Search for the cell housing the specified text and yield its [x, y] center coordinate. 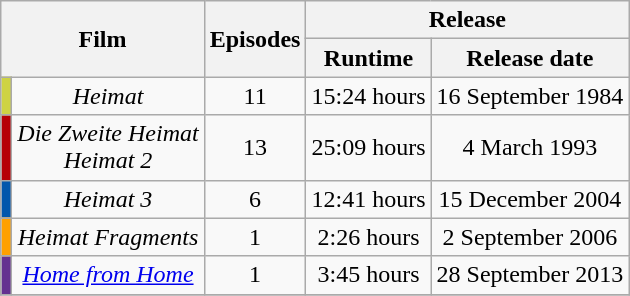
2 September 2006 [530, 237]
25:09 hours [368, 148]
Heimat 3 [108, 199]
Runtime [368, 58]
2:26 hours [368, 237]
Heimat [108, 96]
12:41 hours [368, 199]
3:45 hours [368, 275]
28 September 2013 [530, 275]
Film [102, 39]
Heimat Fragments [108, 237]
13 [255, 148]
Release date [530, 58]
16 September 1984 [530, 96]
Episodes [255, 39]
4 March 1993 [530, 148]
15 December 2004 [530, 199]
Die Zweite Heimat Heimat 2 [108, 148]
6 [255, 199]
15:24 hours [368, 96]
11 [255, 96]
Home from Home [108, 275]
Release [468, 20]
